Pinpoint the cell where the given text exists, returning its (X, Y) midpoint coordinate. 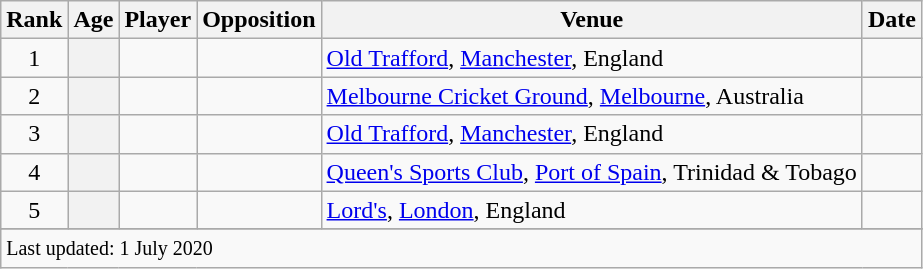
3 (34, 134)
4 (34, 172)
Opposition (259, 20)
Age (94, 20)
Date (892, 20)
Queen's Sports Club, Port of Spain, Trinidad & Tobago (592, 172)
Player (158, 20)
1 (34, 58)
Lord's, London, England (592, 210)
5 (34, 210)
Melbourne Cricket Ground, Melbourne, Australia (592, 96)
Last updated: 1 July 2020 (462, 248)
2 (34, 96)
Venue (592, 20)
Rank (34, 20)
